For the text-containing cell, return its midpoint in (x, y) coordinate format. 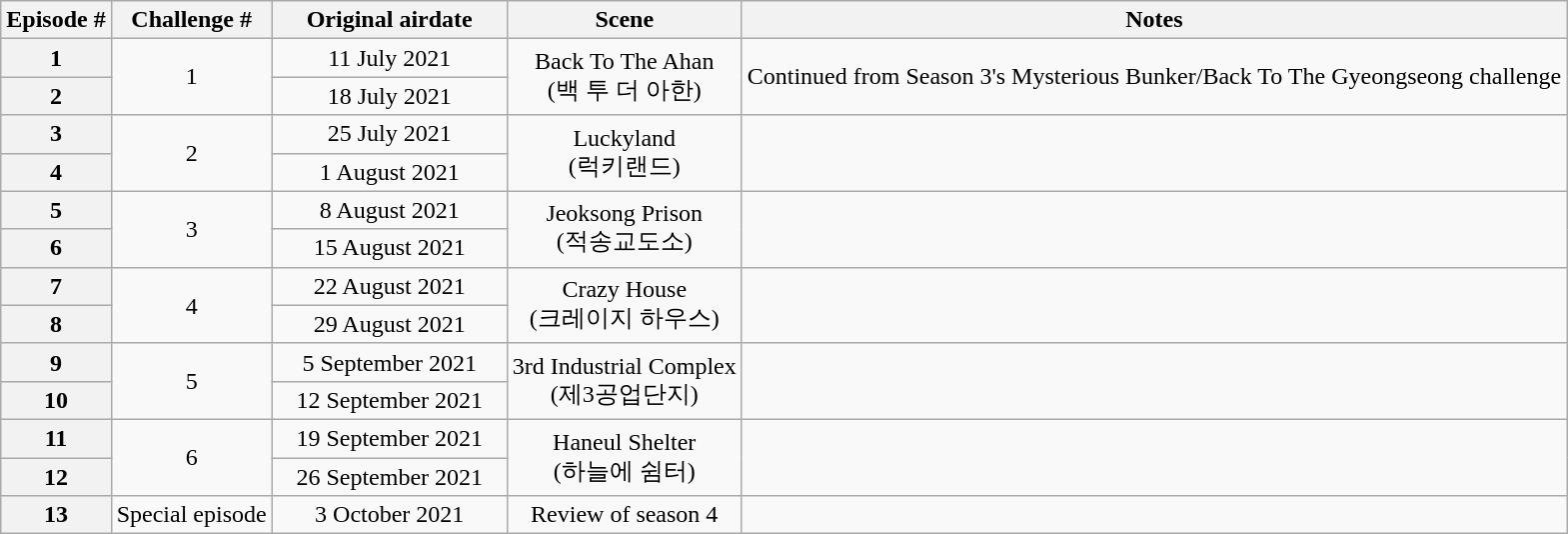
3rd Industrial Complex(제3공업단지) (624, 381)
Crazy House(크레이지 하우스) (624, 305)
29 August 2021 (390, 324)
5 September 2021 (390, 362)
18 July 2021 (390, 96)
11 (56, 438)
Special episode (192, 515)
13 (56, 515)
3 October 2021 (390, 515)
Notes (1153, 20)
Continued from Season 3's Mysterious Bunker/Back To The Gyeongseong challenge (1153, 77)
Original airdate (390, 20)
15 August 2021 (390, 248)
12 (56, 477)
22 August 2021 (390, 286)
12 September 2021 (390, 400)
Luckyland(럭키랜드) (624, 153)
26 September 2021 (390, 477)
8 (56, 324)
Challenge # (192, 20)
Jeoksong Prison(적송교도소) (624, 229)
1 August 2021 (390, 172)
Haneul Shelter(하늘에 쉼터) (624, 457)
Review of season 4 (624, 515)
Scene (624, 20)
25 July 2021 (390, 134)
8 August 2021 (390, 210)
10 (56, 400)
9 (56, 362)
7 (56, 286)
Back To The Ahan(백 투 더 아한) (624, 77)
11 July 2021 (390, 58)
19 September 2021 (390, 438)
Episode # (56, 20)
